From the cell containing the given text, extract its center point as [x, y] coordinate. 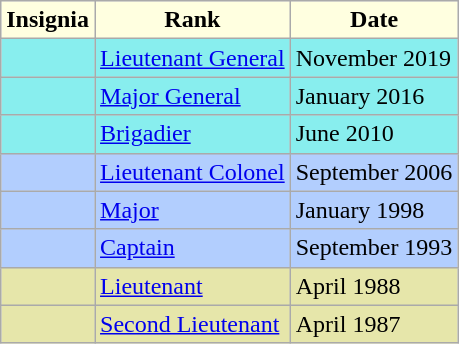
Date [374, 20]
Major [193, 210]
Lieutenant Colonel [193, 172]
Brigadier [193, 134]
September 2006 [374, 172]
April 1988 [374, 286]
April 1987 [374, 324]
June 2010 [374, 134]
Lieutenant General [193, 58]
January 1998 [374, 210]
November 2019 [374, 58]
Insignia [48, 20]
Lieutenant [193, 286]
January 2016 [374, 96]
Rank [193, 20]
September 1993 [374, 248]
Major General [193, 96]
Captain [193, 248]
Second Lieutenant [193, 324]
